Provide the (X, Y) coordinate of the cell's center where the given text is located.  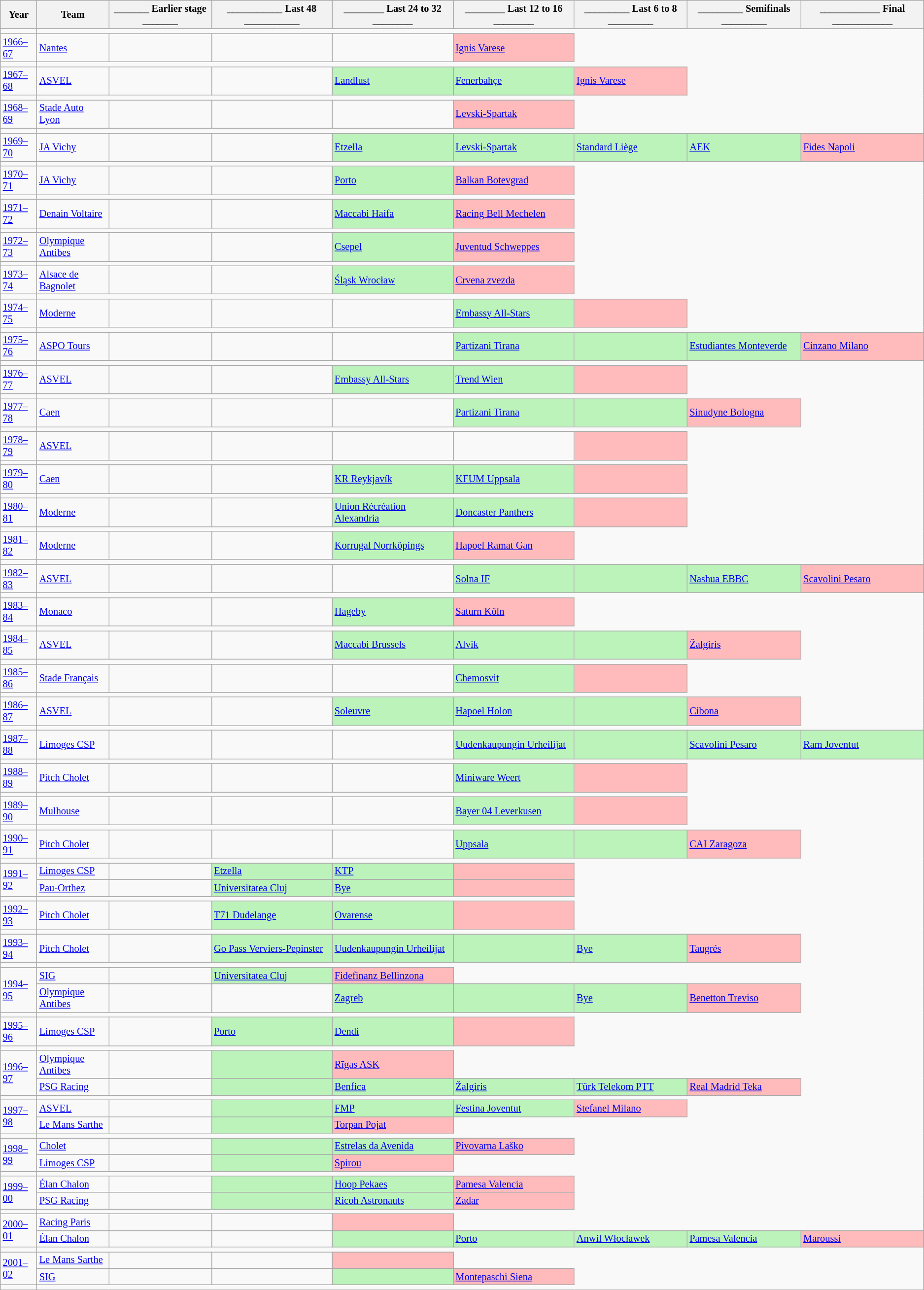
Zagreb (393, 998)
1984–85 (19, 645)
1982–83 (19, 579)
Miniware Weert (514, 778)
Ram Joventut (862, 744)
1971–72 (19, 213)
Trend Wien (514, 380)
FMP (393, 1108)
Cholet (73, 1146)
1981–82 (19, 545)
Landlust (393, 81)
________ Last 24 to 32 ________ (393, 14)
KFUM Uppsala (514, 479)
Cinzano Milano (862, 346)
Ovarense (393, 915)
2001–02 (19, 1268)
Monaco (73, 612)
ASPO Tours (73, 346)
1996–97 (19, 1073)
KTP (393, 871)
T71 Dudelange (272, 915)
Stade Auto Lyon (73, 114)
1986–87 (19, 711)
Pivovarna Laško (514, 1146)
Year (19, 14)
Dendi (393, 1031)
Bayer 04 Leverkusen (514, 811)
Hapoel Holon (514, 711)
1993–94 (19, 948)
1994–95 (19, 990)
Estrelas da Avenida (393, 1146)
Hoop Pekaes (393, 1184)
Maroussi (862, 1239)
Stefanel Milano (631, 1108)
Saturn Köln (514, 612)
Festina Joventut (514, 1108)
1973–74 (19, 280)
________ Last 12 to 16 ________ (514, 14)
Maccabi Brussels (393, 645)
Denain Voltaire (73, 213)
1997–98 (19, 1116)
Fenerbahçe (514, 81)
Fidefinanz Bellinzona (393, 976)
Balkan Botevgrad (514, 180)
1977–78 (19, 413)
Csepel (393, 247)
____________ Final ____________ (862, 14)
Hapoel Ramat Gan (514, 545)
Türk Telekom PTT (631, 1087)
Maccabi Haifa (393, 213)
Union Récréation Alexandria (393, 512)
Benetton Treviso (744, 998)
Benfica (393, 1087)
1987–88 (19, 744)
1992–93 (19, 915)
Real Madrid Teka (744, 1087)
1978–79 (19, 446)
Standard Liège (631, 147)
1999–00 (19, 1192)
Taugrés (744, 948)
1991–92 (19, 879)
1976–77 (19, 380)
1980–81 (19, 512)
Zadar (514, 1201)
Alvik (514, 645)
Juventud Schweppes (514, 247)
1970–71 (19, 180)
CAI Zaragoza (744, 844)
Hageby (393, 612)
Nantes (73, 48)
___________ Last 48 ___________ (272, 14)
_______ Earlier stage _______ (160, 14)
Racing Bell Mechelen (514, 213)
Uppsala (514, 844)
AEK (744, 147)
1990–91 (19, 844)
Mulhouse (73, 811)
1979–80 (19, 479)
1989–90 (19, 811)
1972–73 (19, 247)
Fides Napoli (862, 147)
1985–86 (19, 678)
Team (73, 14)
Chemosvit (514, 678)
Doncaster Panthers (514, 512)
Rīgas ASK (393, 1064)
Korrugal Norrköpings (393, 545)
Alsace de Bagnolet (73, 280)
Sinudyne Bologna (744, 413)
Solna IF (514, 579)
Montepaschi Siena (514, 1277)
1974–75 (19, 313)
Stade Français (73, 678)
1968–69 (19, 114)
KR Reykjavík (393, 479)
_________ Last 6 to 8 _________ (631, 14)
1967–68 (19, 81)
1995–96 (19, 1031)
1998–99 (19, 1154)
1988–89 (19, 778)
Śląsk Wrocław (393, 280)
1983–84 (19, 612)
Nashua EBBC (744, 579)
Pau-Orthez (73, 888)
Estudiantes Monteverde (744, 346)
Soleuvre (393, 711)
Cibona (744, 711)
2000–01 (19, 1230)
Anwil Włocławek (631, 1239)
Ricoh Astronauts (393, 1201)
1969–70 (19, 147)
1966–67 (19, 48)
Crvena zvezda (514, 280)
Racing Paris (73, 1222)
Torpan Pojat (393, 1125)
_________ Semifinals _________ (744, 14)
Spirou (393, 1163)
Go Pass Verviers-Pepinster (272, 948)
1975–76 (19, 346)
